Search for the cell housing the specified text and yield its [x, y] center coordinate. 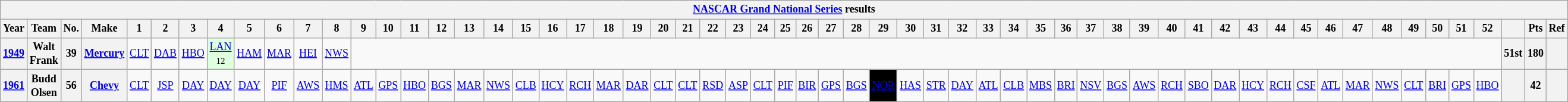
40 [1172, 29]
CSF [1306, 86]
43 [1253, 29]
33 [988, 29]
NSV [1091, 86]
34 [1014, 29]
1 [139, 29]
9 [363, 29]
Pts [1536, 29]
26 [807, 29]
7 [308, 29]
BIR [807, 86]
Year [14, 29]
1949 [14, 54]
Budd Olsen [44, 86]
17 [580, 29]
21 [687, 29]
52 [1488, 29]
3 [193, 29]
ASP [739, 86]
DAB [165, 54]
HMS [337, 86]
32 [962, 29]
56 [71, 86]
12 [441, 29]
30 [911, 29]
49 [1414, 29]
18 [609, 29]
44 [1280, 29]
20 [664, 29]
STR [936, 86]
23 [739, 29]
NASCAR Grand National Series results [784, 10]
41 [1198, 29]
47 [1358, 29]
13 [469, 29]
MBS [1041, 86]
28 [856, 29]
16 [553, 29]
50 [1438, 29]
180 [1536, 54]
27 [831, 29]
NOR [884, 86]
LAN12 [221, 54]
Make [104, 29]
37 [1091, 29]
Chevy [104, 86]
HAM [250, 54]
Mercury [104, 54]
HEI [308, 54]
19 [637, 29]
6 [279, 29]
4 [221, 29]
8 [337, 29]
No. [71, 29]
14 [498, 29]
51 [1462, 29]
Team [44, 29]
SBO [1198, 86]
25 [785, 29]
Ref [1557, 29]
51st [1513, 54]
46 [1331, 29]
5 [250, 29]
2 [165, 29]
31 [936, 29]
RSD [713, 86]
JSP [165, 86]
11 [415, 29]
36 [1066, 29]
15 [526, 29]
38 [1117, 29]
29 [884, 29]
10 [388, 29]
22 [713, 29]
HAS [911, 86]
Walt Frank [44, 54]
24 [762, 29]
45 [1306, 29]
35 [1041, 29]
1961 [14, 86]
48 [1387, 29]
